Locate the cell with the specified text and output its (x, y) center coordinate. 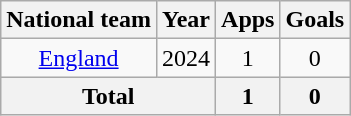
2024 (186, 58)
England (79, 58)
Apps (248, 20)
Goals (315, 20)
National team (79, 20)
Total (108, 96)
Year (186, 20)
